Scan for the cell matching the given text and deliver its [x, y] coordinate at center. 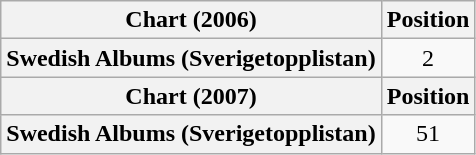
51 [428, 134]
2 [428, 58]
Chart (2006) [191, 20]
Chart (2007) [191, 96]
